Extract the [x, y] coordinate from the center of the cell holding the provided text.  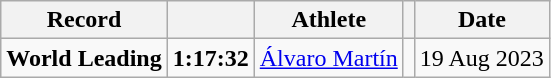
World Leading [84, 58]
Date [482, 20]
19 Aug 2023 [482, 58]
Álvaro Martín [328, 58]
1:17:32 [210, 58]
Record [84, 20]
Athlete [328, 20]
